Determine the [x, y] coordinate at the center of the cell enclosing the given text.  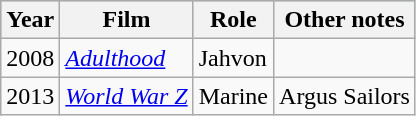
2008 [30, 58]
Other notes [345, 20]
Film [126, 20]
Adulthood [126, 58]
Role [233, 20]
World War Z [126, 96]
Argus Sailors [345, 96]
2013 [30, 96]
Marine [233, 96]
Jahvon [233, 58]
Year [30, 20]
